Extract the [x, y] coordinate from the center of the cell holding the provided text.  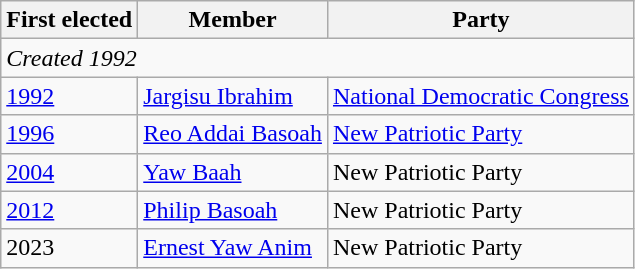
2023 [70, 248]
1996 [70, 134]
Created 1992 [318, 58]
2012 [70, 210]
Yaw Baah [233, 172]
Jargisu Ibrahim [233, 96]
2004 [70, 172]
1992 [70, 96]
Reo Addai Basoah [233, 134]
Philip Basoah [233, 210]
Party [480, 20]
First elected [70, 20]
National Democratic Congress [480, 96]
Member [233, 20]
Ernest Yaw Anim [233, 248]
